Provide the (X, Y) coordinate of the cell's center where the given text is located.  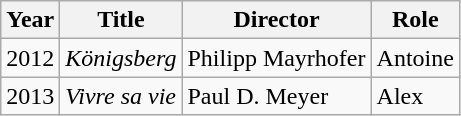
Antoine (415, 58)
Paul D. Meyer (276, 96)
2013 (30, 96)
Vivre sa vie (121, 96)
2012 (30, 58)
Alex (415, 96)
Director (276, 20)
Title (121, 20)
Role (415, 20)
Year (30, 20)
Königsberg (121, 58)
Philipp Mayrhofer (276, 58)
